Search for the cell housing the specified text and yield its (X, Y) center coordinate. 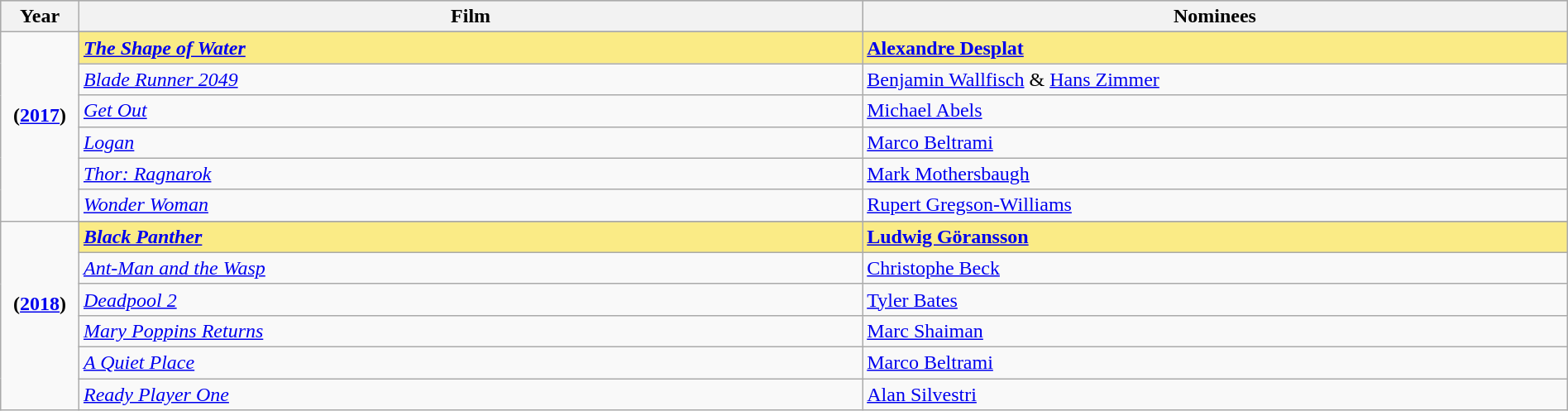
Mary Poppins Returns (470, 331)
Alan Silvestri (1216, 394)
Mark Mothersbaugh (1216, 174)
Nominees (1216, 17)
Christophe Beck (1216, 268)
Marc Shaiman (1216, 331)
A Quiet Place (470, 362)
(2017) (40, 127)
The Shape of Water (470, 48)
Ready Player One (470, 394)
Year (40, 17)
Ludwig Göransson (1216, 237)
Alexandre Desplat (1216, 48)
Blade Runner 2049 (470, 79)
Film (470, 17)
Tyler Bates (1216, 299)
Wonder Woman (470, 205)
Thor: Ragnarok (470, 174)
Benjamin Wallfisch & Hans Zimmer (1216, 79)
Deadpool 2 (470, 299)
Michael Abels (1216, 111)
Black Panther (470, 237)
Ant-Man and the Wasp (470, 268)
Rupert Gregson-Williams (1216, 205)
Get Out (470, 111)
Logan (470, 142)
(2018) (40, 315)
